For the text-containing cell, return its midpoint in (X, Y) coordinate format. 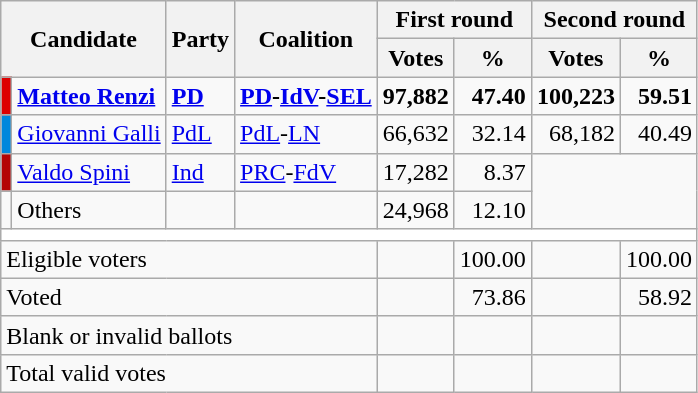
Ind (200, 172)
59.51 (658, 96)
Coalition (306, 39)
Candidate (84, 39)
First round (454, 20)
Total valid votes (189, 373)
66,632 (416, 134)
Others (89, 210)
PdL (200, 134)
Valdo Spini (89, 172)
Eligible voters (189, 259)
PdL-LN (306, 134)
100,223 (576, 96)
Party (200, 39)
Blank or invalid ballots (189, 335)
PRC-FdV (306, 172)
Second round (614, 20)
73.86 (492, 297)
32.14 (492, 134)
PD-IdV-SEL (306, 96)
17,282 (416, 172)
Giovanni Galli (89, 134)
Voted (189, 297)
Matteo Renzi (89, 96)
PD (200, 96)
8.37 (492, 172)
12.10 (492, 210)
68,182 (576, 134)
24,968 (416, 210)
47.40 (492, 96)
58.92 (658, 297)
40.49 (658, 134)
97,882 (416, 96)
